Search for the cell housing the specified text and yield its (X, Y) center coordinate. 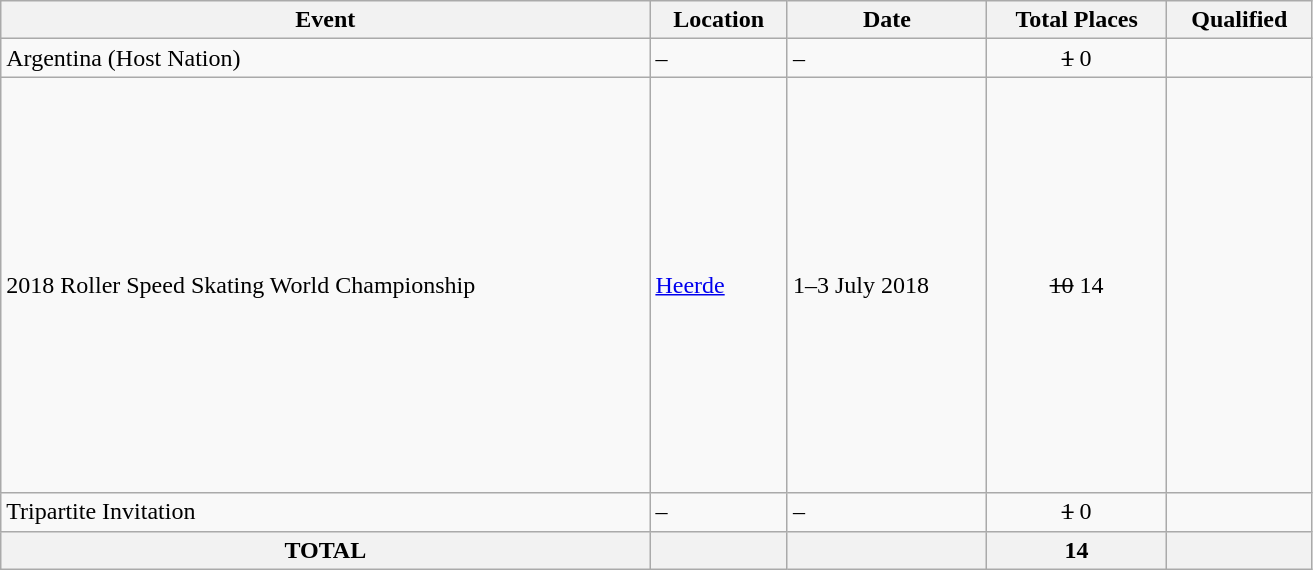
Date (886, 20)
14 (1076, 550)
Total Places (1076, 20)
1–3 July 2018 (886, 285)
2018 Roller Speed Skating World Championship (326, 285)
Qualified (1240, 20)
Argentina (Host Nation) (326, 58)
TOTAL (326, 550)
Location (719, 20)
Tripartite Invitation (326, 512)
Event (326, 20)
Heerde (719, 285)
10 14 (1076, 285)
